Locate the cell with the specified text and output its (x, y) center coordinate. 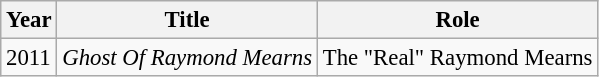
The "Real" Raymond Mearns (457, 58)
Role (457, 20)
Title (188, 20)
Ghost Of Raymond Mearns (188, 58)
2011 (29, 58)
Year (29, 20)
